Locate the cell with the specified text and output its [x, y] center coordinate. 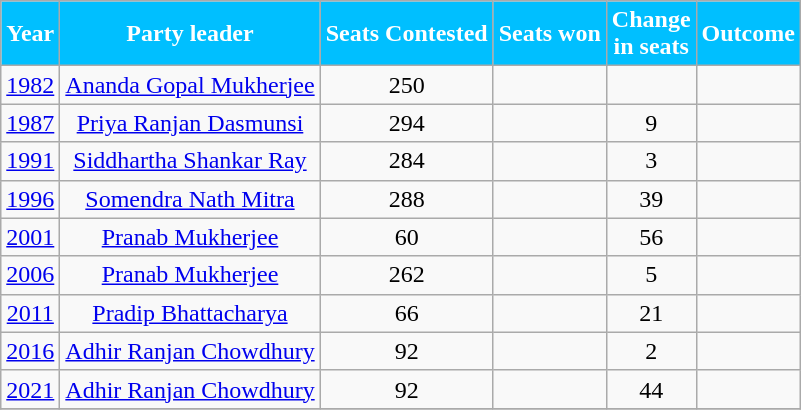
1991 [30, 161]
56 [651, 237]
Seats Contested [406, 34]
Pradip Bhattacharya [190, 313]
39 [651, 199]
294 [406, 123]
Outcome [748, 34]
5 [651, 275]
Priya Ranjan Dasmunsi [190, 123]
Year [30, 34]
2006 [30, 275]
3 [651, 161]
250 [406, 85]
1996 [30, 199]
2021 [30, 389]
44 [651, 389]
2011 [30, 313]
1982 [30, 85]
9 [651, 123]
60 [406, 237]
284 [406, 161]
Siddhartha Shankar Ray [190, 161]
21 [651, 313]
2001 [30, 237]
66 [406, 313]
2 [651, 351]
288 [406, 199]
Seats won [550, 34]
1987 [30, 123]
Changein seats [651, 34]
2016 [30, 351]
Ananda Gopal Mukherjee [190, 85]
262 [406, 275]
Somendra Nath Mitra [190, 199]
Party leader [190, 34]
